For the text-containing cell, return its midpoint in (X, Y) coordinate format. 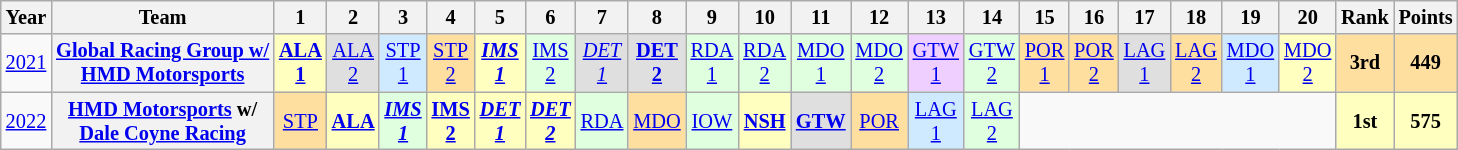
ALA1 (300, 63)
5 (500, 17)
GTW2 (992, 63)
1 (300, 17)
8 (656, 17)
ALA2 (354, 63)
449 (1426, 63)
Global Racing Group w/HMD Motorsports (162, 63)
12 (878, 17)
GTW (821, 121)
POR1 (1044, 63)
3 (402, 17)
STP (300, 121)
13 (936, 17)
14 (992, 17)
STP2 (451, 63)
19 (1250, 17)
18 (1196, 17)
ALA (354, 121)
15 (1044, 17)
16 (1094, 17)
3rd (1364, 63)
6 (550, 17)
11 (821, 17)
MDO (656, 121)
2 (354, 17)
IOW (712, 121)
STP1 (402, 63)
20 (1308, 17)
RDA2 (764, 63)
Year (26, 17)
1st (1364, 121)
Points (1426, 17)
7 (602, 17)
575 (1426, 121)
17 (1145, 17)
Rank (1364, 17)
10 (764, 17)
NSH (764, 121)
4 (451, 17)
2022 (26, 121)
GTW1 (936, 63)
POR (878, 121)
Team (162, 17)
9 (712, 17)
POR2 (1094, 63)
HMD Motorsports w/Dale Coyne Racing (162, 121)
RDA (602, 121)
2021 (26, 63)
RDA1 (712, 63)
